For the text-containing cell, return its midpoint in [x, y] coordinate format. 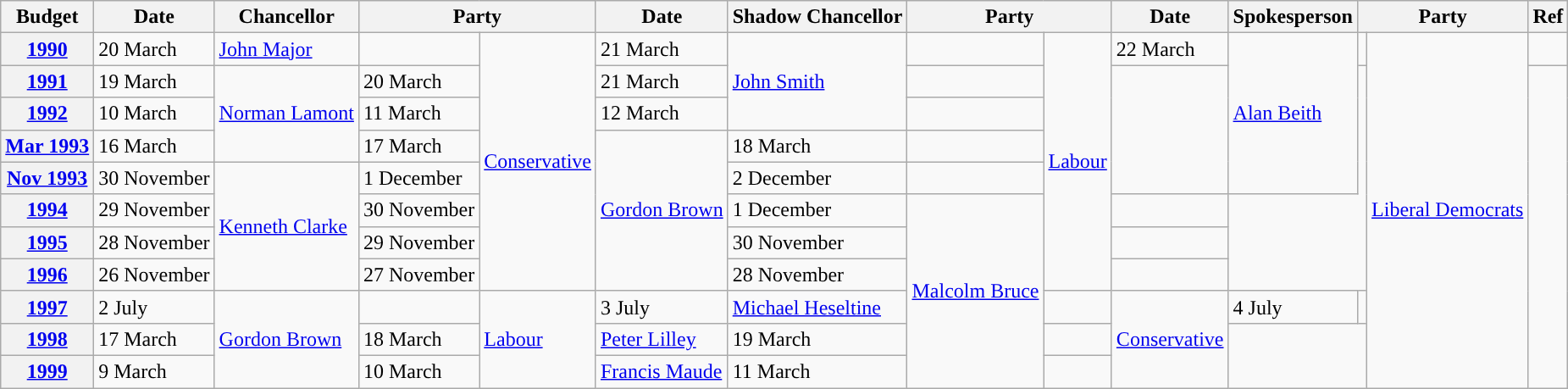
Chancellor [286, 17]
1995 [47, 242]
12 March [662, 114]
Francis Maude [662, 371]
1998 [47, 339]
22 March [1170, 49]
Alan Beith [1293, 114]
Kenneth Clarke [286, 226]
1994 [47, 210]
1997 [47, 307]
2 July [154, 307]
Ref [1549, 17]
Budget [47, 17]
Mar 1993 [47, 146]
1990 [47, 49]
Peter Lilley [662, 339]
Shadow Chancellor [817, 17]
John Smith [817, 81]
Malcolm Bruce [976, 291]
Spokesperson [1293, 17]
2 December [817, 178]
16 March [154, 146]
Nov 1993 [47, 178]
27 November [418, 275]
Michael Heseltine [817, 307]
4 July [1293, 307]
Norman Lamont [286, 114]
26 November [154, 275]
John Major [286, 49]
1992 [47, 114]
1991 [47, 81]
1999 [47, 371]
3 July [662, 307]
1996 [47, 275]
Liberal Democrats [1448, 210]
9 March [154, 371]
